Provide the (X, Y) coordinate of the cell's center where the given text is located.  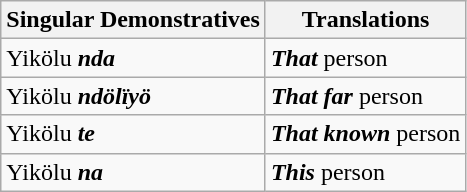
Singular Demonstratives (134, 20)
This person (365, 172)
Yikölu nda (134, 58)
That far person (365, 96)
Yikölu te (134, 134)
Translations (365, 20)
That person (365, 58)
Yikölu na (134, 172)
That known person (365, 134)
Yikölu ndölïyö (134, 96)
